Extract the (x, y) coordinate from the center of the cell holding the provided text.  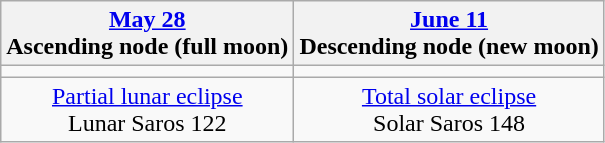
Total solar eclipseSolar Saros 148 (449, 110)
Partial lunar eclipseLunar Saros 122 (148, 110)
June 11Descending node (new moon) (449, 34)
May 28Ascending node (full moon) (148, 34)
